Return the (x, y) coordinate for the center point of the cell that contains the specified text.  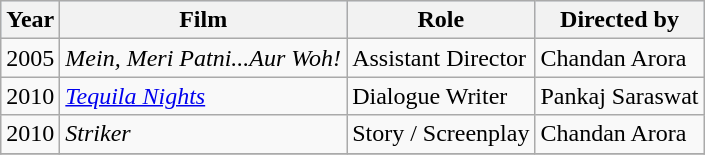
Dialogue Writer (441, 96)
2005 (30, 58)
Pankaj Saraswat (620, 96)
Directed by (620, 20)
Role (441, 20)
Tequila Nights (204, 96)
Film (204, 20)
Year (30, 20)
Story / Screenplay (441, 134)
Assistant Director (441, 58)
Striker (204, 134)
Mein, Meri Patni...Aur Woh! (204, 58)
